Pinpoint the cell where the given text exists, returning its (X, Y) midpoint coordinate. 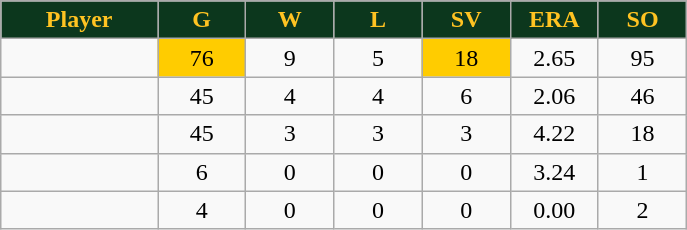
W (290, 20)
46 (642, 96)
SO (642, 20)
76 (202, 58)
4.22 (554, 134)
ERA (554, 20)
Player (80, 20)
9 (290, 58)
0.00 (554, 210)
2.65 (554, 58)
L (378, 20)
3.24 (554, 172)
1 (642, 172)
95 (642, 58)
G (202, 20)
2.06 (554, 96)
SV (466, 20)
5 (378, 58)
2 (642, 210)
